Extract the [X, Y] coordinate from the center of the cell holding the provided text.  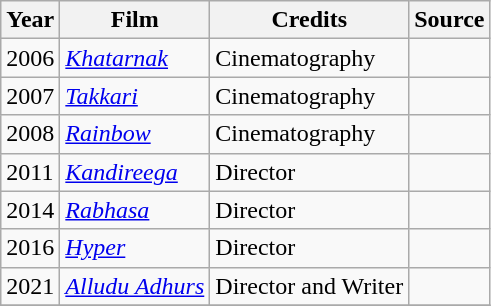
2014 [30, 210]
Year [30, 20]
Rabhasa [135, 210]
Kandireega [135, 172]
2016 [30, 248]
Source [450, 20]
Alludu Adhurs [135, 286]
2007 [30, 96]
2008 [30, 134]
2011 [30, 172]
Rainbow [135, 134]
Takkari [135, 96]
Hyper [135, 248]
2021 [30, 286]
Film [135, 20]
Khatarnak [135, 58]
2006 [30, 58]
Credits [310, 20]
Director and Writer [310, 286]
